For the text-containing cell, return its midpoint in (x, y) coordinate format. 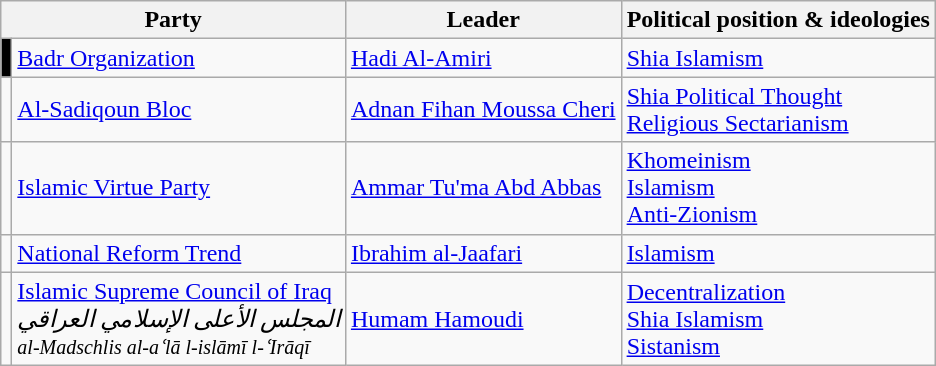
Islamic Supreme Council of Iraqالمجلس الأعلى الإسلامي العراقيal-Madschlis al-aʿlā l-islāmī l-ʿIrāqī (179, 319)
DecentralizationShia IslamismSistanism (778, 319)
Leader (483, 20)
Adnan Fihan Moussa Cheri (483, 110)
Political position & ideologies (778, 20)
Al-Sadiqoun Bloc (179, 110)
Shia Political ThoughtReligious Sectarianism (778, 110)
Hadi Al-Amiri (483, 58)
Islamic Virtue Party (179, 188)
National Reform Trend (179, 253)
Ammar Tu'ma Abd Abbas (483, 188)
Islamism (778, 253)
Party (174, 20)
Badr Organization (179, 58)
KhomeinismIslamismAnti-Zionism (778, 188)
Ibrahim al-Jaafari (483, 253)
Shia Islamism (778, 58)
Humam Hamoudi (483, 319)
